Scan for the cell matching the given text and deliver its [x, y] coordinate at center. 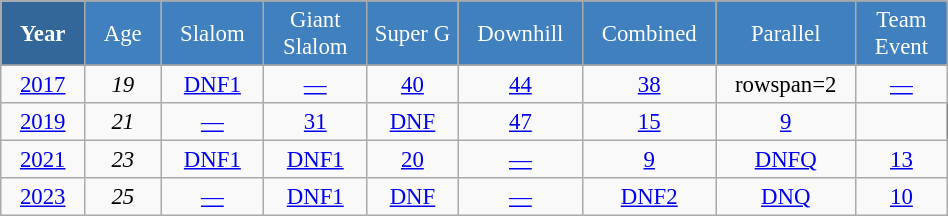
2019 [43, 122]
Super G [412, 34]
Parallel [786, 34]
20 [412, 160]
2021 [43, 160]
47 [520, 122]
44 [520, 85]
25 [123, 197]
Slalom [212, 34]
GiantSlalom [316, 34]
13 [902, 160]
DNQ [786, 197]
23 [123, 160]
19 [123, 85]
Team Event [902, 34]
21 [123, 122]
40 [412, 85]
Age [123, 34]
rowspan=2 [786, 85]
DNF2 [650, 197]
DNFQ [786, 160]
Downhill [520, 34]
38 [650, 85]
Year [43, 34]
10 [902, 197]
31 [316, 122]
2023 [43, 197]
Combined [650, 34]
15 [650, 122]
2017 [43, 85]
